Return [X, Y] of the center of cell containing provided text 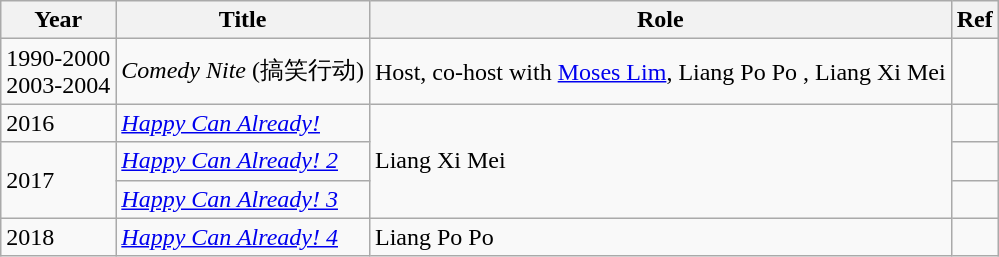
Ref [974, 20]
Liang Po Po [660, 237]
Year [58, 20]
Host, co-host with Moses Lim, Liang Po Po , Liang Xi Mei [660, 72]
Role [660, 20]
Happy Can Already! 2 [243, 161]
Happy Can Already! 4 [243, 237]
Liang Xi Mei [660, 161]
2018 [58, 237]
Title [243, 20]
2016 [58, 123]
Comedy Nite (搞笑行动) [243, 72]
Happy Can Already! [243, 123]
2017 [58, 180]
Happy Can Already! 3 [243, 199]
1990-20002003-2004 [58, 72]
